Extract the [x, y] coordinate from the center of the cell holding the provided text.  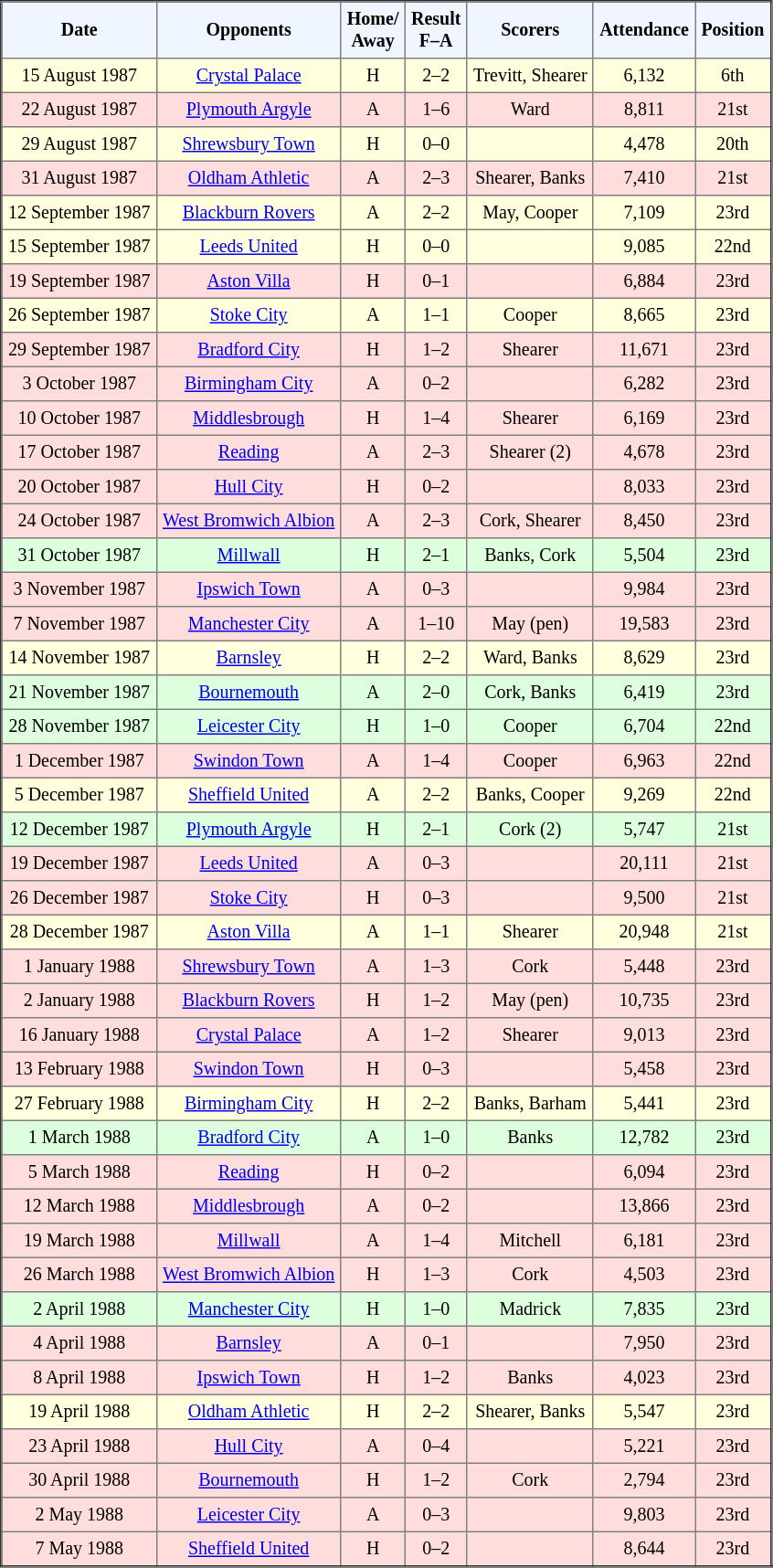
7,950 [643, 1343]
16 January 1988 [79, 1035]
Opponents [249, 30]
7 May 1988 [79, 1549]
Ward, Banks [530, 658]
15 September 1987 [79, 247]
30 April 1988 [79, 1480]
2–0 [436, 693]
Banks, Barham [530, 1104]
12,782 [643, 1138]
8,033 [643, 487]
Mitchell [530, 1241]
6,132 [643, 76]
19 April 1988 [79, 1412]
28 November 1987 [79, 726]
7,109 [643, 213]
2 January 1988 [79, 1001]
8,629 [643, 658]
5,441 [643, 1104]
4,023 [643, 1378]
0–4 [436, 1446]
1 January 1988 [79, 967]
7,835 [643, 1309]
Home/Away [373, 30]
28 December 1987 [79, 932]
22 August 1987 [79, 110]
5,458 [643, 1069]
29 September 1987 [79, 350]
5,504 [643, 556]
Cork, Shearer [530, 521]
20,948 [643, 932]
7,410 [643, 178]
20 October 1987 [79, 487]
5,547 [643, 1412]
19,583 [643, 624]
9,500 [643, 898]
6,282 [643, 384]
2 April 1988 [79, 1309]
9,984 [643, 589]
Date [79, 30]
ResultF–A [436, 30]
Shearer (2) [530, 452]
1–10 [436, 624]
26 December 1987 [79, 898]
1–6 [436, 110]
4,478 [643, 144]
8,811 [643, 110]
12 December 1987 [79, 830]
2 May 1988 [79, 1515]
29 August 1987 [79, 144]
6,704 [643, 726]
31 August 1987 [79, 178]
Position [733, 30]
5,221 [643, 1446]
Banks, Cooper [530, 795]
Madrick [530, 1309]
1 December 1987 [79, 761]
Cork (2) [530, 830]
4,678 [643, 452]
12 September 1987 [79, 213]
6,094 [643, 1172]
19 September 1987 [79, 281]
13 February 1988 [79, 1069]
Trevitt, Shearer [530, 76]
4,503 [643, 1275]
Banks, Cork [530, 556]
19 March 1988 [79, 1241]
Ward [530, 110]
24 October 1987 [79, 521]
6,884 [643, 281]
9,803 [643, 1515]
26 September 1987 [79, 315]
13,866 [643, 1206]
27 February 1988 [79, 1104]
May, Cooper [530, 213]
11,671 [643, 350]
7 November 1987 [79, 624]
5 December 1987 [79, 795]
Attendance [643, 30]
12 March 1988 [79, 1206]
26 March 1988 [79, 1275]
20,111 [643, 863]
9,085 [643, 247]
8 April 1988 [79, 1378]
17 October 1987 [79, 452]
20th [733, 144]
2,794 [643, 1480]
9,269 [643, 795]
Cork, Banks [530, 693]
15 August 1987 [79, 76]
19 December 1987 [79, 863]
6th [733, 76]
5 March 1988 [79, 1172]
6,419 [643, 693]
3 November 1987 [79, 589]
8,644 [643, 1549]
31 October 1987 [79, 556]
4 April 1988 [79, 1343]
14 November 1987 [79, 658]
8,665 [643, 315]
23 April 1988 [79, 1446]
10 October 1987 [79, 418]
10,735 [643, 1001]
6,181 [643, 1241]
8,450 [643, 521]
21 November 1987 [79, 693]
3 October 1987 [79, 384]
5,448 [643, 967]
6,963 [643, 761]
5,747 [643, 830]
1 March 1988 [79, 1138]
Scorers [530, 30]
6,169 [643, 418]
9,013 [643, 1035]
